Pinpoint the cell where the given text exists, returning its (x, y) midpoint coordinate. 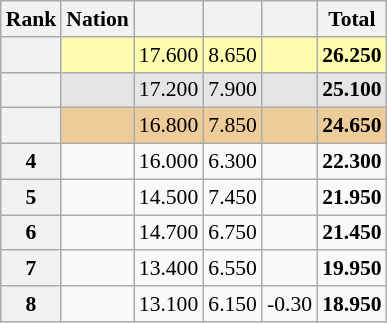
14.700 (168, 233)
21.950 (352, 197)
Nation (97, 19)
Rank (32, 19)
6.150 (232, 304)
6.750 (232, 233)
13.400 (168, 269)
8 (32, 304)
8.650 (232, 55)
16.800 (168, 126)
7 (32, 269)
22.300 (352, 162)
17.600 (168, 55)
5 (32, 197)
7.900 (232, 90)
-0.30 (290, 304)
16.000 (168, 162)
6.300 (232, 162)
6 (32, 233)
17.200 (168, 90)
24.650 (352, 126)
14.500 (168, 197)
25.100 (352, 90)
18.950 (352, 304)
19.950 (352, 269)
Total (352, 19)
21.450 (352, 233)
13.100 (168, 304)
26.250 (352, 55)
4 (32, 162)
6.550 (232, 269)
7.450 (232, 197)
7.850 (232, 126)
